Capture the cell that displays the provided text and extract its [x, y] central coordinate. 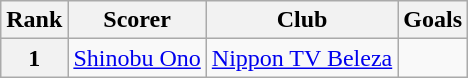
1 [34, 58]
Goals [433, 20]
Shinobu Ono [137, 58]
Rank [34, 20]
Scorer [137, 20]
Club [302, 20]
Nippon TV Beleza [302, 58]
